Determine the [x, y] coordinate at the center of the cell enclosing the given text.  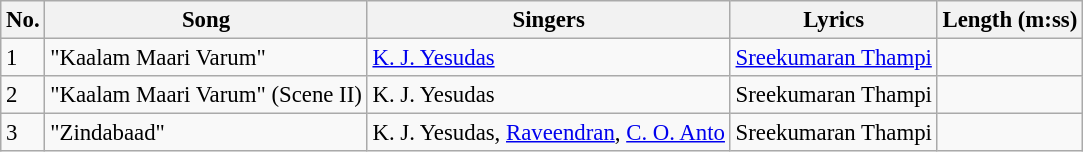
Length (m:ss) [1010, 20]
K. J. Yesudas, Raveendran, C. O. Anto [548, 133]
No. [23, 20]
Song [206, 20]
3 [23, 133]
2 [23, 95]
Lyrics [834, 20]
1 [23, 58]
Singers [548, 20]
"Kaalam Maari Varum" [206, 58]
"Kaalam Maari Varum" (Scene II) [206, 95]
"Zindabaad" [206, 133]
